For the text-containing cell, return its midpoint in (x, y) coordinate format. 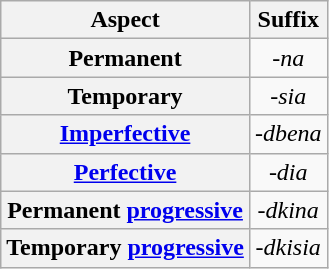
Permanent progressive (126, 210)
Permanent (126, 58)
Temporary progressive (126, 248)
Perfective (126, 172)
-dia (288, 172)
Temporary (126, 96)
-dkisia (288, 248)
Imperfective (126, 134)
-sia (288, 96)
Suffix (288, 20)
-na (288, 58)
-dbena (288, 134)
Aspect (126, 20)
-dkina (288, 210)
